Return (X, Y) of the center of cell containing provided text 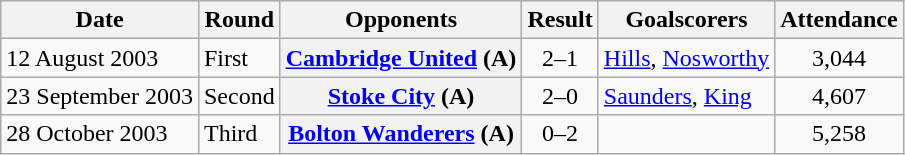
Third (239, 134)
2–0 (560, 96)
0–2 (560, 134)
4,607 (839, 96)
Round (239, 20)
Date (100, 20)
28 October 2003 (100, 134)
Opponents (401, 20)
Stoke City (A) (401, 96)
Second (239, 96)
12 August 2003 (100, 58)
Hills, Nosworthy (686, 58)
Attendance (839, 20)
Goalscorers (686, 20)
Bolton Wanderers (A) (401, 134)
2–1 (560, 58)
Result (560, 20)
First (239, 58)
5,258 (839, 134)
Cambridge United (A) (401, 58)
3,044 (839, 58)
23 September 2003 (100, 96)
Saunders, King (686, 96)
